Detect which cell encompasses the target text, then output its [X, Y] center coordinate. 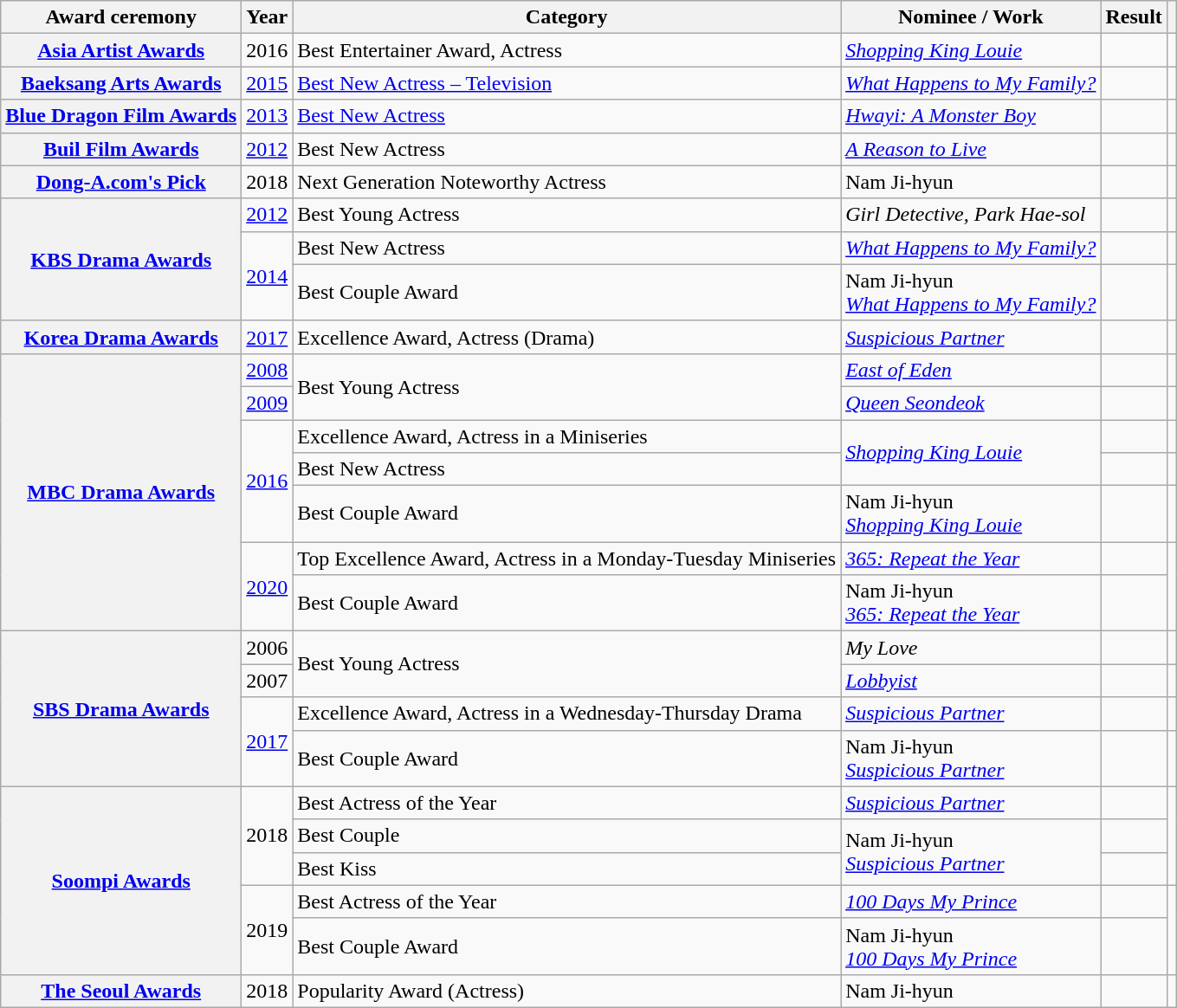
2007 [267, 681]
Category [566, 17]
2008 [267, 370]
Excellence Award, Actress (Drama) [566, 337]
A Reason to Live [971, 149]
KBS Drama Awards [121, 260]
Soompi Awards [121, 880]
2006 [267, 648]
Nam Ji-hyun 365: Repeat the Year [971, 603]
Girl Detective, Park Hae-sol [971, 215]
Best Kiss [566, 869]
East of Eden [971, 370]
100 Days My Prince [971, 901]
Result [1134, 17]
Popularity Award (Actress) [566, 991]
Top Excellence Award, Actress in a Monday-Tuesday Miniseries [566, 559]
2014 [267, 275]
SBS Drama Awards [121, 708]
2009 [267, 403]
MBC Drama Awards [121, 492]
2020 [267, 587]
Lobbyist [971, 681]
My Love [971, 648]
Year [267, 17]
Dong-A.com's Pick [121, 182]
Nam Ji-hyun What Happens to My Family? [971, 293]
Excellence Award, Actress in a Miniseries [566, 436]
Nominee / Work [971, 17]
The Seoul Awards [121, 991]
2019 [267, 930]
365: Repeat the Year [971, 559]
Best Couple [566, 836]
Korea Drama Awards [121, 337]
Award ceremony [121, 17]
Asia Artist Awards [121, 50]
Hwayi: A Monster Boy [971, 116]
Best New Actress – Television [566, 83]
Nam Ji-hyun Shopping King Louie [971, 514]
2013 [267, 116]
Nam Ji-hyun 100 Days My Prince [971, 946]
Best Entertainer Award, Actress [566, 50]
Buil Film Awards [121, 149]
Blue Dragon Film Awards [121, 116]
Queen Seondeok [971, 403]
2015 [267, 83]
Baeksang Arts Awards [121, 83]
Excellence Award, Actress in a Wednesday-Thursday Drama [566, 714]
Next Generation Noteworthy Actress [566, 182]
